Output the (X, Y) coordinate of the center of the cell containing the given text.  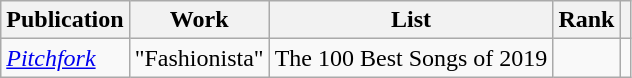
Work (199, 20)
Rank (586, 20)
"Fashionista" (199, 58)
Pitchfork (65, 58)
The 100 Best Songs of 2019 (411, 58)
Publication (65, 20)
List (411, 20)
